Extract the (x, y) coordinate from the center of the cell holding the provided text.  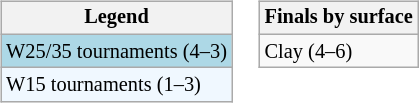
Finals by surface (339, 18)
W25/35 tournaments (4–3) (116, 51)
Clay (4–6) (339, 51)
W15 tournaments (1–3) (116, 85)
Legend (116, 18)
